Capture the cell that displays the provided text and extract its [X, Y] central coordinate. 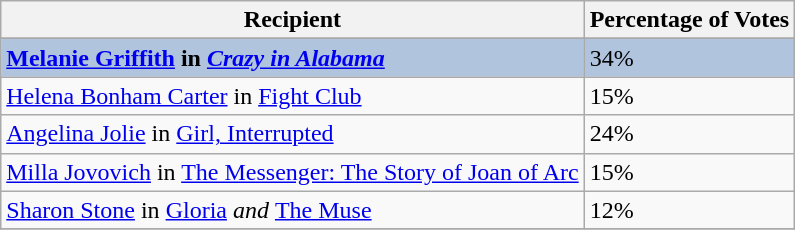
24% [690, 134]
Melanie Griffith in Crazy in Alabama [292, 58]
Percentage of Votes [690, 20]
Sharon Stone in Gloria and The Muse [292, 210]
Helena Bonham Carter in Fight Club [292, 96]
Angelina Jolie in Girl, Interrupted [292, 134]
Milla Jovovich in The Messenger: The Story of Joan of Arc [292, 172]
Recipient [292, 20]
12% [690, 210]
34% [690, 58]
